Output the [X, Y] coordinate of the center of the cell containing the given text.  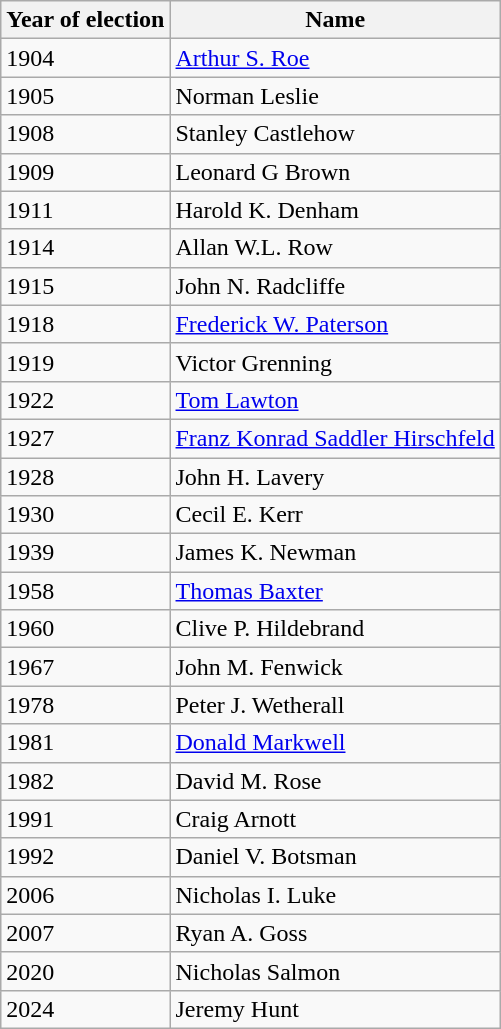
1992 [86, 857]
Tom Lawton [335, 400]
Ryan A. Goss [335, 933]
1930 [86, 515]
Franz Konrad Saddler Hirschfeld [335, 438]
1918 [86, 324]
1967 [86, 667]
2020 [86, 971]
Leonard G Brown [335, 172]
Name [335, 20]
1908 [86, 134]
1919 [86, 362]
1909 [86, 172]
Harold K. Denham [335, 210]
1981 [86, 743]
Norman Leslie [335, 96]
Daniel V. Botsman [335, 857]
1978 [86, 705]
Allan W.L. Row [335, 248]
Nicholas I. Luke [335, 895]
Stanley Castlehow [335, 134]
Frederick W. Paterson [335, 324]
John M. Fenwick [335, 667]
Clive P. Hildebrand [335, 629]
1915 [86, 286]
Craig Arnott [335, 819]
Cecil E. Kerr [335, 515]
2006 [86, 895]
1927 [86, 438]
Arthur S. Roe [335, 58]
1922 [86, 400]
Year of election [86, 20]
1904 [86, 58]
Thomas Baxter [335, 591]
1991 [86, 819]
Nicholas Salmon [335, 971]
1911 [86, 210]
2024 [86, 1009]
2007 [86, 933]
1914 [86, 248]
Jeremy Hunt [335, 1009]
Victor Grenning [335, 362]
1928 [86, 477]
1960 [86, 629]
John H. Lavery [335, 477]
James K. Newman [335, 553]
David M. Rose [335, 781]
1939 [86, 553]
1958 [86, 591]
1905 [86, 96]
1982 [86, 781]
Peter J. Wetherall [335, 705]
John N. Radcliffe [335, 286]
Donald Markwell [335, 743]
